Pinpoint the cell where the given text exists, returning its (x, y) midpoint coordinate. 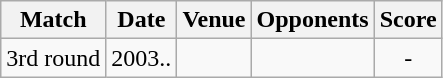
Date (142, 20)
Match (54, 20)
2003.. (142, 58)
Score (408, 20)
Opponents (312, 20)
Venue (214, 20)
3rd round (54, 58)
- (408, 58)
